Return [X, Y] of the center of cell containing provided text 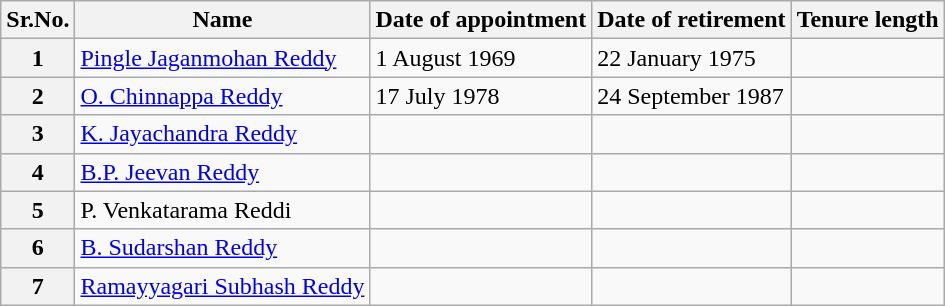
2 [38, 96]
3 [38, 134]
22 January 1975 [692, 58]
B. Sudarshan Reddy [222, 248]
7 [38, 286]
Date of retirement [692, 20]
B.P. Jeevan Reddy [222, 172]
Pingle Jaganmohan Reddy [222, 58]
Date of appointment [481, 20]
Tenure length [868, 20]
24 September 1987 [692, 96]
O. Chinnappa Reddy [222, 96]
P. Venkatarama Reddi [222, 210]
Name [222, 20]
Ramayyagari Subhash Reddy [222, 286]
1 August 1969 [481, 58]
K. Jayachandra Reddy [222, 134]
6 [38, 248]
Sr.No. [38, 20]
5 [38, 210]
17 July 1978 [481, 96]
1 [38, 58]
4 [38, 172]
